Return the (X, Y) coordinate for the center point of the cell that contains the specified text.  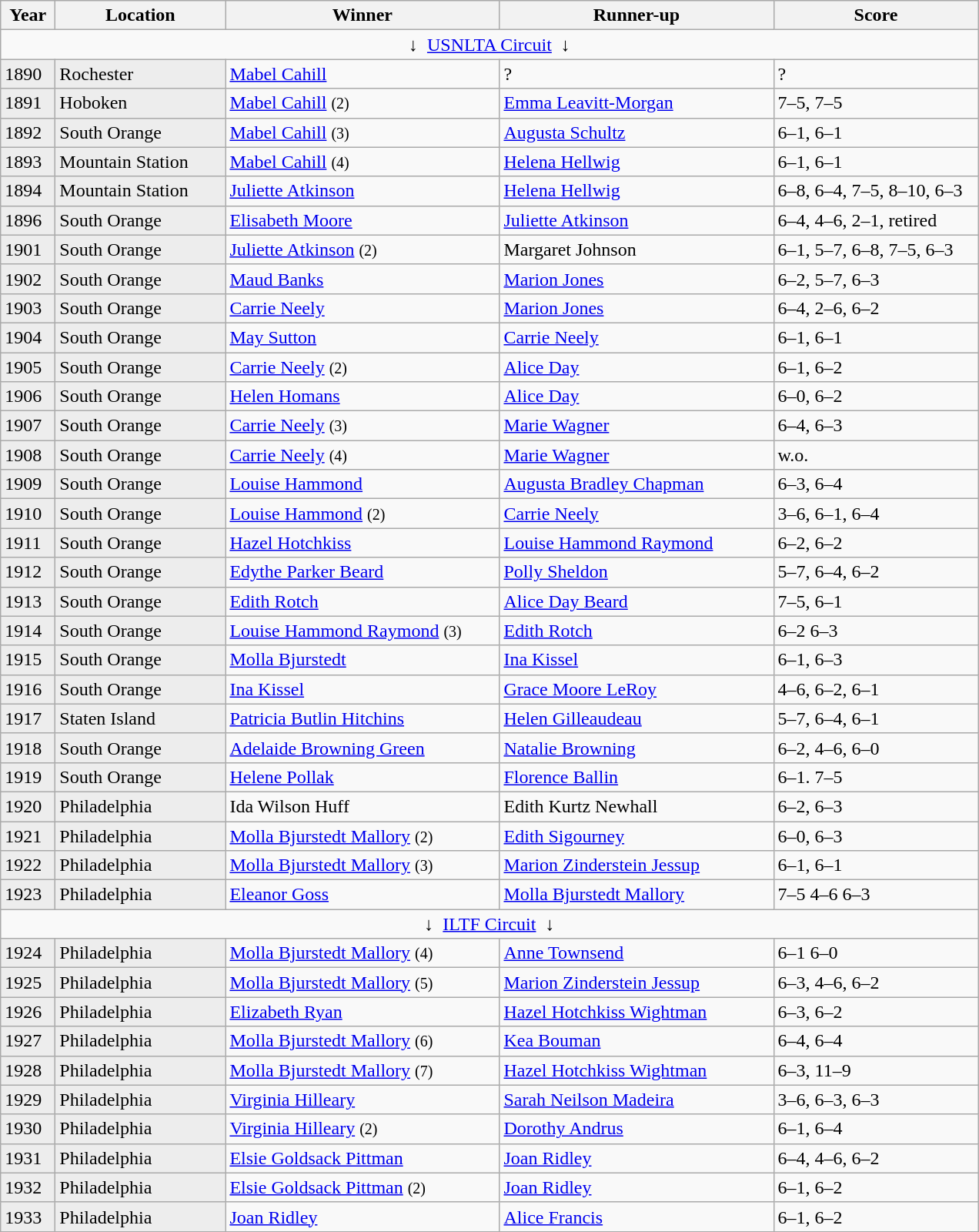
Edith Kurtz Newhall (637, 806)
Carrie Neely (3) (363, 426)
Louise Hammond (363, 484)
Helene Pollak (363, 777)
↓ ILTF Circuit ↓ (489, 924)
1891 (28, 103)
Elsie Goldsack Pittman (363, 1158)
6–3, 4–6, 6–2 (876, 983)
6–4, 2–6, 6–2 (876, 308)
Helen Homans (363, 397)
1918 (28, 748)
6–3, 6–2 (876, 1012)
Augusta Schultz (637, 132)
1920 (28, 806)
Winner (363, 15)
7–5, 7–5 (876, 103)
Mabel Cahill (3) (363, 132)
1892 (28, 132)
Molla Bjurstedt Mallory (6) (363, 1041)
Year (28, 15)
Virginia Hilleary (2) (363, 1129)
1896 (28, 220)
↓ USNLTA Circuit ↓ (489, 45)
Margaret Johnson (637, 249)
Staten Island (140, 718)
Sarah Neilson Madeira (637, 1100)
1910 (28, 514)
Patricia Butlin Hitchins (363, 718)
May Sutton (363, 337)
Eleanor Goss (363, 895)
1907 (28, 426)
Louise Hammond (2) (363, 514)
1905 (28, 367)
1903 (28, 308)
1928 (28, 1070)
Mabel Cahill (4) (363, 162)
6–1, 6–3 (876, 660)
1919 (28, 777)
1916 (28, 689)
1909 (28, 484)
6–1, 6–4 (876, 1129)
1914 (28, 631)
6–8, 6–4, 7–5, 8–10, 6–3 (876, 191)
6–0, 6–3 (876, 835)
Adelaide Browning Green (363, 748)
1906 (28, 397)
Molla Bjurstedt Mallory (3) (363, 865)
1927 (28, 1041)
Molla Bjurstedt Mallory (7) (363, 1070)
Florence Ballin (637, 777)
1917 (28, 718)
1926 (28, 1012)
6–4, 6–4 (876, 1041)
1932 (28, 1187)
1923 (28, 895)
Molla Bjurstedt (363, 660)
1901 (28, 249)
Virginia Hilleary (363, 1100)
Mabel Cahill (363, 74)
Helen Gilleaudeau (637, 718)
Ida Wilson Huff (363, 806)
6–1 6–0 (876, 953)
Elsie Goldsack Pittman (2) (363, 1187)
Augusta Bradley Chapman (637, 484)
4–6, 6–2, 6–1 (876, 689)
1890 (28, 74)
Kea Bouman (637, 1041)
Natalie Browning (637, 748)
Hoboken (140, 103)
Rochester (140, 74)
1930 (28, 1129)
1929 (28, 1100)
6–2, 5–7, 6–3 (876, 279)
1902 (28, 279)
3–6, 6–3, 6–3 (876, 1100)
6–2, 6–2 (876, 543)
Elisabeth Moore (363, 220)
Emma Leavitt-Morgan (637, 103)
Molla Bjurstedt Mallory (637, 895)
1912 (28, 572)
7–5 4–6 6–3 (876, 895)
Dorothy Andrus (637, 1129)
Runner-up (637, 15)
6–0, 6–2 (876, 397)
5–7, 6–4, 6–1 (876, 718)
1931 (28, 1158)
1893 (28, 162)
Alice Day Beard (637, 601)
Carrie Neely (2) (363, 367)
Anne Townsend (637, 953)
6–4, 6–3 (876, 426)
3–6, 6–1, 6–4 (876, 514)
Alice Francis (637, 1217)
Maud Banks (363, 279)
Grace Moore LeRoy (637, 689)
5–7, 6–4, 6–2 (876, 572)
6–4, 4–6, 6–2 (876, 1158)
Hazel Hotchkiss (363, 543)
6–2, 4–6, 6–0 (876, 748)
Score (876, 15)
Louise Hammond Raymond (3) (363, 631)
7–5, 6–1 (876, 601)
6–1. 7–5 (876, 777)
1904 (28, 337)
Edith Sigourney (637, 835)
Molla Bjurstedt Mallory (4) (363, 953)
1933 (28, 1217)
1922 (28, 865)
1913 (28, 601)
Edythe Parker Beard (363, 572)
Carrie Neely (4) (363, 455)
1911 (28, 543)
1908 (28, 455)
1894 (28, 191)
Location (140, 15)
1921 (28, 835)
6–1, 5–7, 6–8, 7–5, 6–3 (876, 249)
1915 (28, 660)
w.o. (876, 455)
Polly Sheldon (637, 572)
6–3, 11–9 (876, 1070)
Molla Bjurstedt Mallory (5) (363, 983)
6–2, 6–3 (876, 806)
Molla Bjurstedt Mallory (2) (363, 835)
6–2 6–3 (876, 631)
1924 (28, 953)
6–3, 6–4 (876, 484)
Juliette Atkinson (2) (363, 249)
Louise Hammond Raymond (637, 543)
Elizabeth Ryan (363, 1012)
1925 (28, 983)
Mabel Cahill (2) (363, 103)
6–4, 4–6, 2–1, retired (876, 220)
